Return (x, y) of the center of cell containing provided text 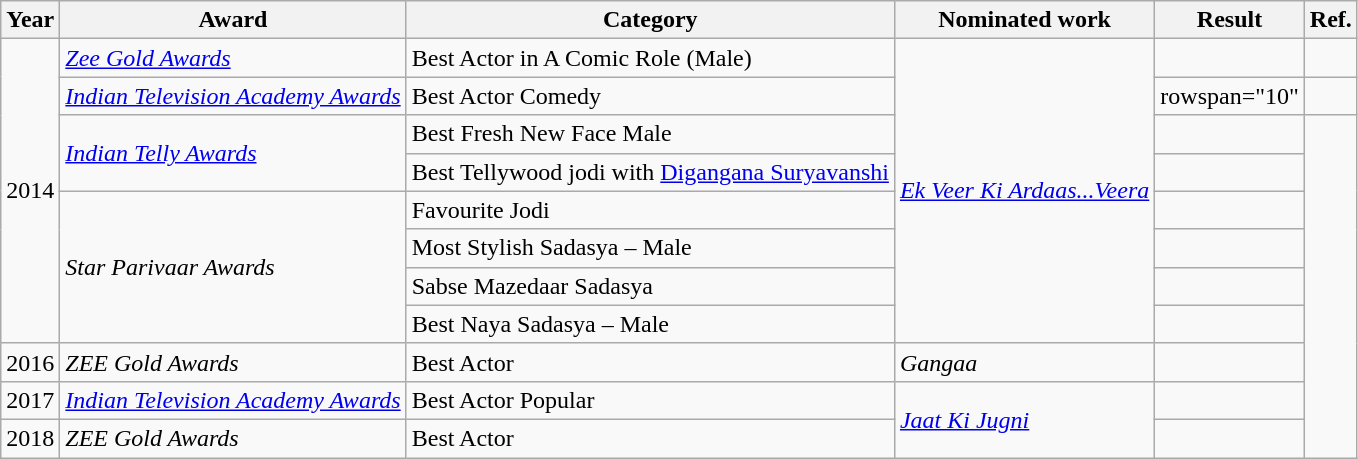
Sabse Mazedaar Sadasya (650, 286)
Award (233, 20)
Zee Gold Awards (233, 58)
Nominated work (1024, 20)
Best Actor Comedy (650, 96)
Gangaa (1024, 362)
2017 (30, 400)
Ek Veer Ki Ardaas...Veera (1024, 191)
Best Fresh New Face Male (650, 134)
2018 (30, 438)
Best Actor in A Comic Role (Male) (650, 58)
Year (30, 20)
2014 (30, 191)
Star Parivaar Awards (233, 267)
2016 (30, 362)
Jaat Ki Jugni (1024, 419)
Result (1230, 20)
rowspan="10" (1230, 96)
Most Stylish Sadasya – Male (650, 248)
Indian Telly Awards (233, 153)
Ref. (1330, 20)
Category (650, 20)
Best Actor Popular (650, 400)
Best Tellywood jodi with Digangana Suryavanshi (650, 172)
Best Naya Sadasya – Male (650, 324)
Favourite Jodi (650, 210)
